Find where the given text appears and provide that cell's center as (X, Y) coordinate. 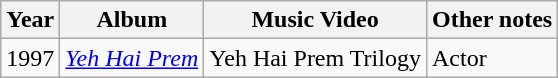
Other notes (492, 20)
1997 (30, 58)
Album (132, 20)
Year (30, 20)
Actor (492, 58)
Yeh Hai Prem Trilogy (316, 58)
Music Video (316, 20)
Yeh Hai Prem (132, 58)
